Find where the given text appears and provide that cell's center as (X, Y) coordinate. 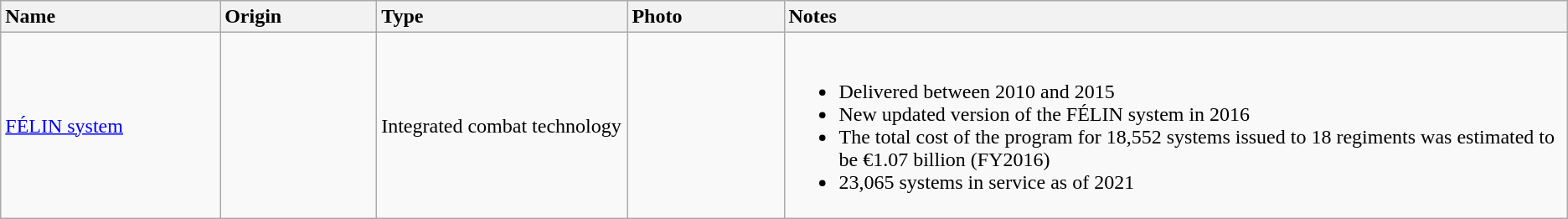
Notes (1176, 17)
FÉLIN system (111, 126)
Photo (705, 17)
Origin (298, 17)
Type (503, 17)
Integrated combat technology (503, 126)
Name (111, 17)
